Locate the cell with the specified text and output its [X, Y] center coordinate. 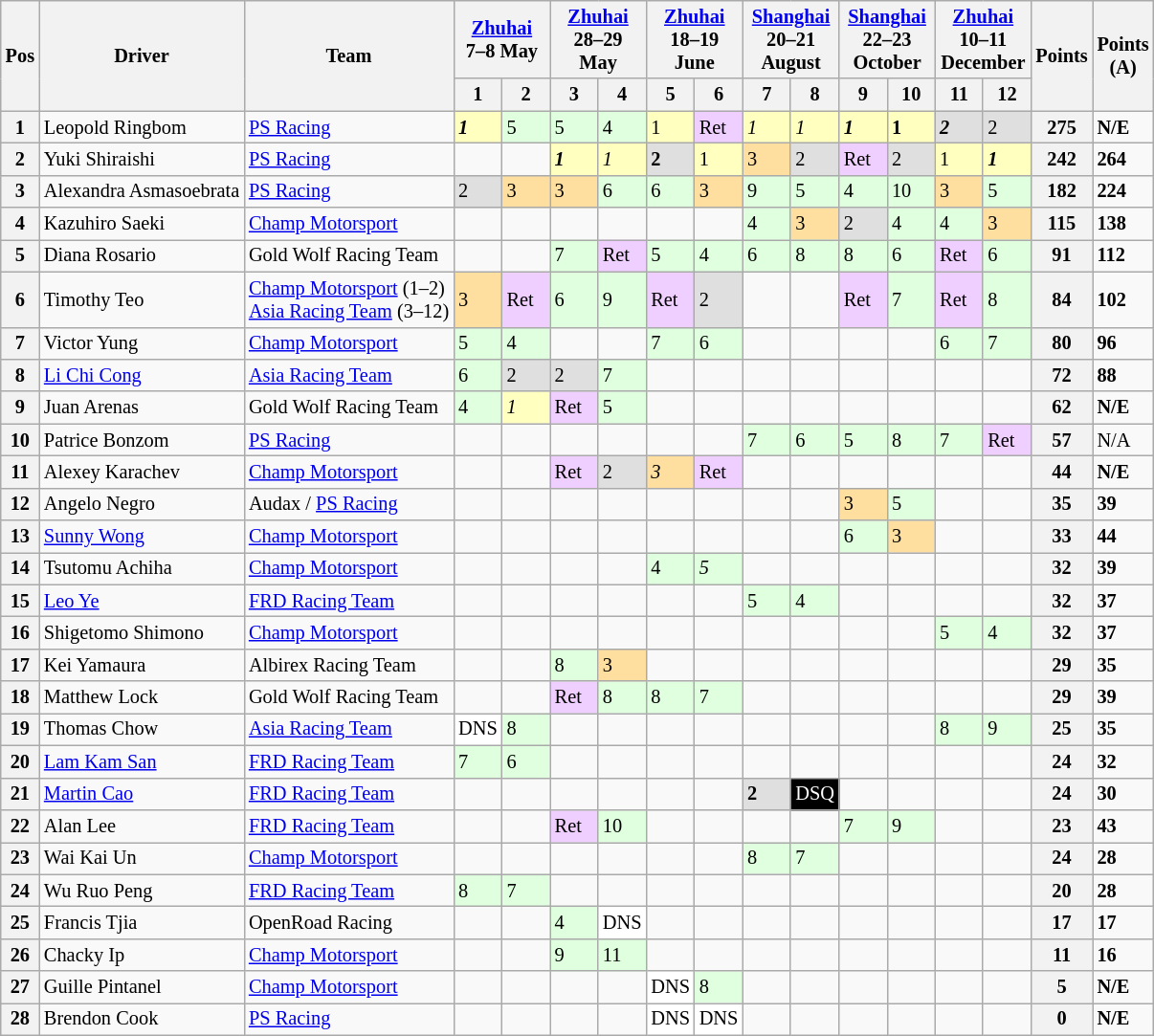
30 [1123, 794]
Thomas Chow [142, 729]
DSQ [814, 794]
Points(A) [1123, 55]
Zhuhai7–8 May [501, 39]
Alexandra Asmasoebrata [142, 191]
Alan Lee [142, 826]
Sunny Wong [142, 537]
Li Chi Cong [142, 375]
182 [1062, 191]
Wai Kai Un [142, 858]
275 [1062, 127]
27 [20, 987]
19 [20, 729]
Shanghai20–21 August [790, 39]
26 [20, 955]
22 [20, 826]
Shigetomo Shimono [142, 632]
N/A [1123, 440]
224 [1123, 191]
Lam Kam San [142, 761]
Wu Ruo Peng [142, 891]
Kazuhiro Saeki [142, 224]
Tsutomu Achiha [142, 568]
Albirex Racing Team [348, 665]
Points [1062, 55]
84 [1062, 299]
Victor Yung [142, 343]
Diana Rosario [142, 255]
102 [1123, 299]
Brendon Cook [142, 1019]
Leo Ye [142, 601]
Team [348, 55]
138 [1123, 224]
Guille Pintanel [142, 987]
57 [1062, 440]
0 [1062, 1019]
Martin Cao [142, 794]
Zhuhai10–11 December [983, 39]
15 [20, 601]
115 [1062, 224]
96 [1123, 343]
Matthew Lock [142, 697]
Kei Yamaura [142, 665]
OpenRoad Racing [348, 922]
Yuki Shiraishi [142, 159]
242 [1062, 159]
33 [1062, 537]
Patrice Bonzom [142, 440]
Timothy Teo [142, 299]
21 [20, 794]
112 [1123, 255]
Driver [142, 55]
Francis Tjia [142, 922]
Alexey Karachev [142, 472]
72 [1062, 375]
Zhuhai18–19 June [695, 39]
62 [1062, 408]
Juan Arenas [142, 408]
80 [1062, 343]
Pos [20, 55]
14 [20, 568]
Zhuhai28–29 May [599, 39]
Chacky Ip [142, 955]
Shanghai22–23 October [887, 39]
Angelo Negro [142, 504]
88 [1123, 375]
264 [1123, 159]
13 [20, 537]
Audax / PS Racing [348, 504]
91 [1062, 255]
Leopold Ringbom [142, 127]
18 [20, 697]
Champ Motorsport (1–2)Asia Racing Team (3–12) [348, 299]
43 [1123, 826]
